Provide the [x, y] coordinate of the cell's center where the given text is located.  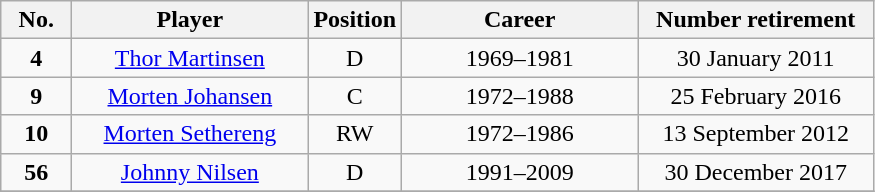
1991–2009 [520, 172]
Player [190, 20]
Number retirement [756, 20]
1972–1988 [520, 96]
Morten Sethereng [190, 134]
No. [36, 20]
9 [36, 96]
Career [520, 20]
10 [36, 134]
Thor Martinsen [190, 58]
13 September 2012 [756, 134]
Morten Johansen [190, 96]
Johnny Nilsen [190, 172]
1972–1986 [520, 134]
30 December 2017 [756, 172]
4 [36, 58]
56 [36, 172]
RW [355, 134]
1969–1981 [520, 58]
Position [355, 20]
30 January 2011 [756, 58]
C [355, 96]
25 February 2016 [756, 96]
